Return the (x, y) coordinate for the center point of the cell that contains the specified text.  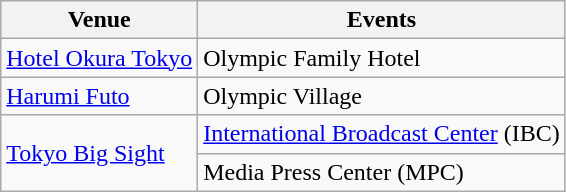
Tokyo Big Sight (100, 153)
Harumi Futo (100, 96)
Hotel Okura Tokyo (100, 58)
Venue (100, 20)
Events (382, 20)
Olympic Village (382, 96)
Olympic Family Hotel (382, 58)
Media Press Center (MPC) (382, 172)
International Broadcast Center (IBC) (382, 134)
